From the cell containing the given text, extract its center point as [X, Y] coordinate. 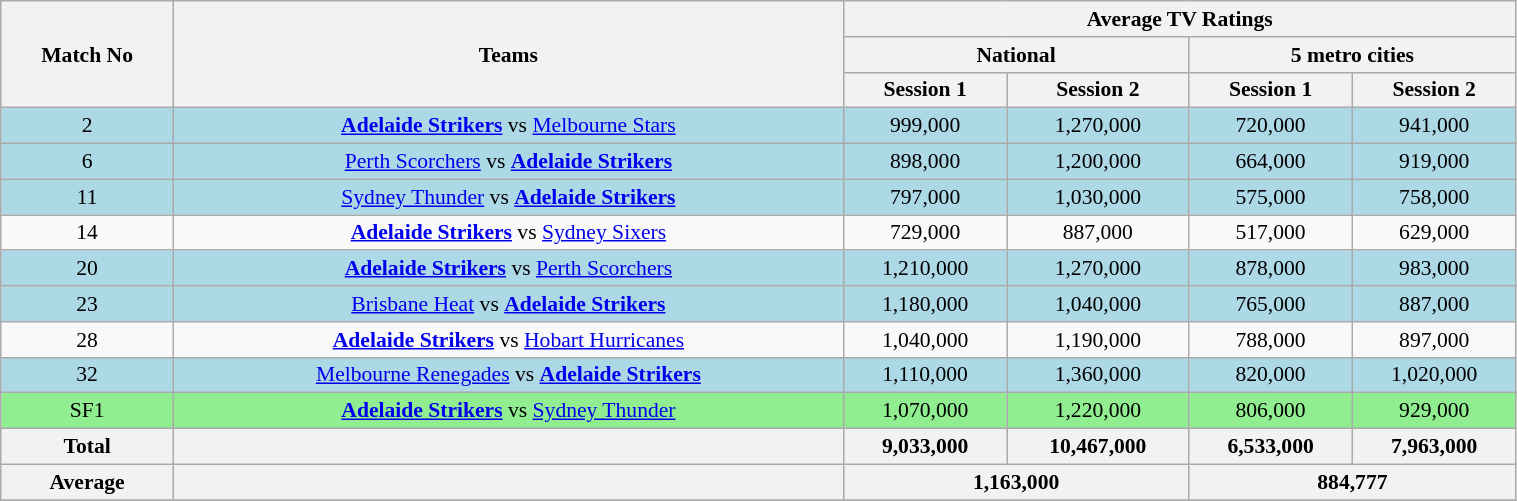
Total [88, 447]
Adelaide Strikers vs Hobart Hurricanes [508, 340]
Adelaide Strikers vs Melbourne Stars [508, 126]
Melbourne Renegades vs Adelaide Strikers [508, 375]
SF1 [88, 411]
720,000 [1271, 126]
797,000 [925, 197]
7,963,000 [1434, 447]
929,000 [1434, 411]
Adelaide Strikers vs Sydney Sixers [508, 233]
6 [88, 162]
14 [88, 233]
5 metro cities [1352, 55]
6,533,000 [1271, 447]
664,000 [1271, 162]
517,000 [1271, 233]
575,000 [1271, 197]
629,000 [1434, 233]
898,000 [925, 162]
1,180,000 [925, 304]
878,000 [1271, 269]
919,000 [1434, 162]
Adelaide Strikers vs Perth Scorchers [508, 269]
Average TV Ratings [1180, 19]
11 [88, 197]
729,000 [925, 233]
1,220,000 [1098, 411]
1,110,000 [925, 375]
897,000 [1434, 340]
884,777 [1352, 482]
765,000 [1271, 304]
1,210,000 [925, 269]
1,020,000 [1434, 375]
983,000 [1434, 269]
2 [88, 126]
Sydney Thunder vs Adelaide Strikers [508, 197]
Perth Scorchers vs Adelaide Strikers [508, 162]
Average [88, 482]
23 [88, 304]
32 [88, 375]
999,000 [925, 126]
1,070,000 [925, 411]
1,163,000 [1016, 482]
806,000 [1271, 411]
Match No [88, 54]
941,000 [1434, 126]
20 [88, 269]
1,200,000 [1098, 162]
National [1016, 55]
1,360,000 [1098, 375]
758,000 [1434, 197]
Brisbane Heat vs Adelaide Strikers [508, 304]
788,000 [1271, 340]
9,033,000 [925, 447]
28 [88, 340]
10,467,000 [1098, 447]
Adelaide Strikers vs Sydney Thunder [508, 411]
1,190,000 [1098, 340]
1,030,000 [1098, 197]
Teams [508, 54]
820,000 [1271, 375]
